Determine the [X, Y] coordinate at the center of the cell enclosing the given text.  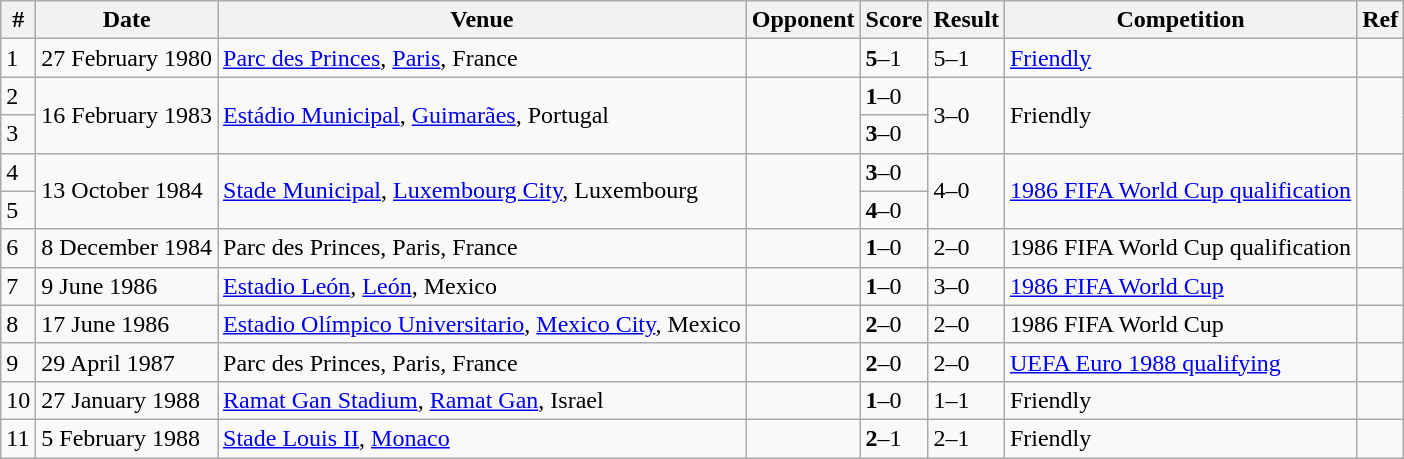
UEFA Euro 1988 qualifying [1180, 362]
7 [18, 286]
9 [18, 362]
11 [18, 438]
Result [966, 20]
Venue [482, 20]
5 [18, 210]
1 [18, 58]
Stade Louis II, Monaco [482, 438]
3 [18, 134]
Opponent [803, 20]
13 October 1984 [127, 191]
9 June 1986 [127, 286]
Ref [1380, 20]
4 [18, 172]
16 February 1983 [127, 115]
5 February 1988 [127, 438]
Estadio León, León, Mexico [482, 286]
6 [18, 248]
8 December 1984 [127, 248]
Date [127, 20]
Estádio Municipal, Guimarães, Portugal [482, 115]
8 [18, 324]
Ramat Gan Stadium, Ramat Gan, Israel [482, 400]
29 April 1987 [127, 362]
2 [18, 96]
Score [894, 20]
17 June 1986 [127, 324]
27 February 1980 [127, 58]
Competition [1180, 20]
# [18, 20]
10 [18, 400]
Stade Municipal, Luxembourg City, Luxembourg [482, 191]
27 January 1988 [127, 400]
1–1 [966, 400]
Estadio Olímpico Universitario, Mexico City, Mexico [482, 324]
